Find where the given text appears and provide that cell's center as [X, Y] coordinate. 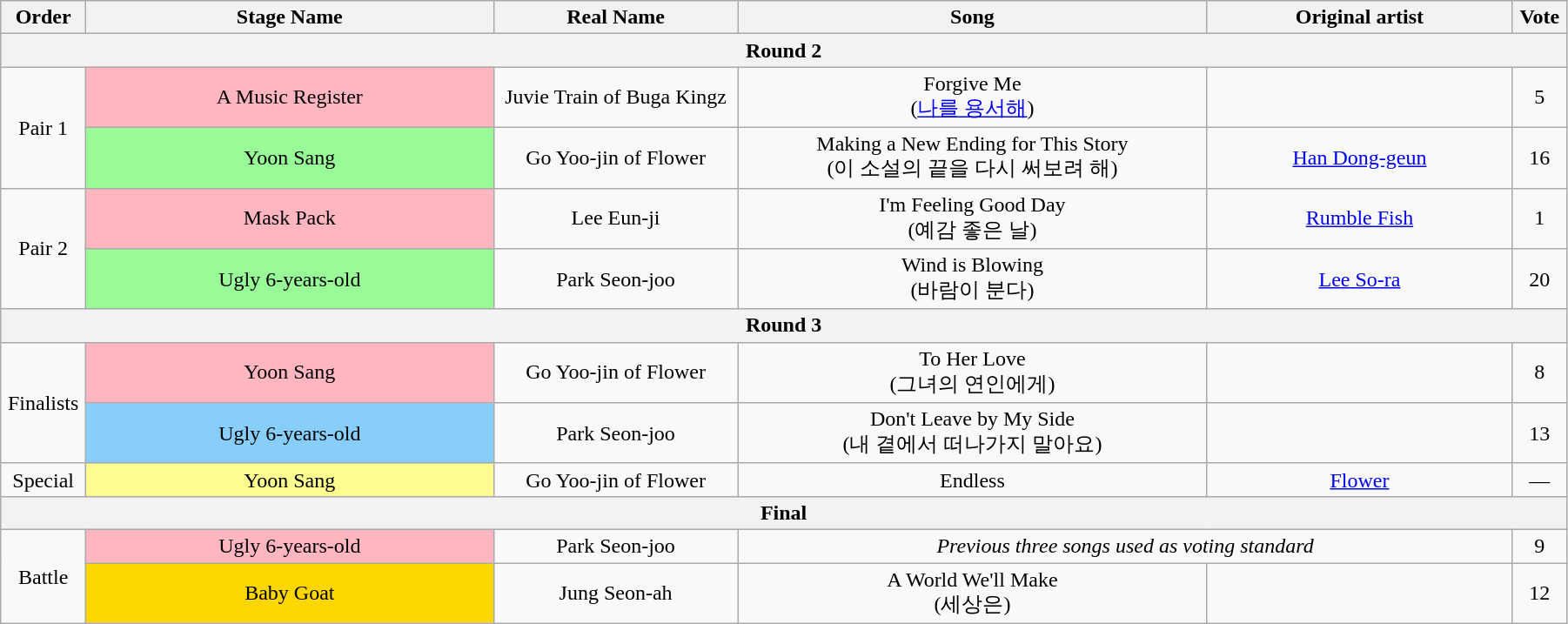
I'm Feeling Good Day(예감 좋은 날) [973, 218]
Lee Eun-ji [616, 218]
9 [1539, 546]
Mask Pack [290, 218]
Round 3 [784, 325]
Wind is Blowing(바람이 분다) [973, 279]
Making a New Ending for This Story(이 소설의 끝을 다시 써보려 해) [973, 158]
Juvie Train of Buga Kingz [616, 97]
Song [973, 17]
Final [784, 513]
12 [1539, 593]
1 [1539, 218]
Pair 1 [44, 127]
Don't Leave by My Side(내 곁에서 떠나가지 말아요) [973, 433]
Endless [973, 480]
Vote [1539, 17]
Order [44, 17]
A Music Register [290, 97]
8 [1539, 372]
Battle [44, 576]
5 [1539, 97]
Han Dong-geun [1359, 158]
Round 2 [784, 50]
Forgive Me(나를 용서해) [973, 97]
Jung Seon-ah [616, 593]
To Her Love(그녀의 연인에게) [973, 372]
A World We'll Make(세상은) [973, 593]
Pair 2 [44, 249]
13 [1539, 433]
Special [44, 480]
Original artist [1359, 17]
16 [1539, 158]
Finalists [44, 402]
— [1539, 480]
Previous three songs used as voting standard [1125, 546]
Baby Goat [290, 593]
Rumble Fish [1359, 218]
20 [1539, 279]
Lee So-ra [1359, 279]
Stage Name [290, 17]
Real Name [616, 17]
Flower [1359, 480]
